Pinpoint the cell where the given text exists, returning its (X, Y) midpoint coordinate. 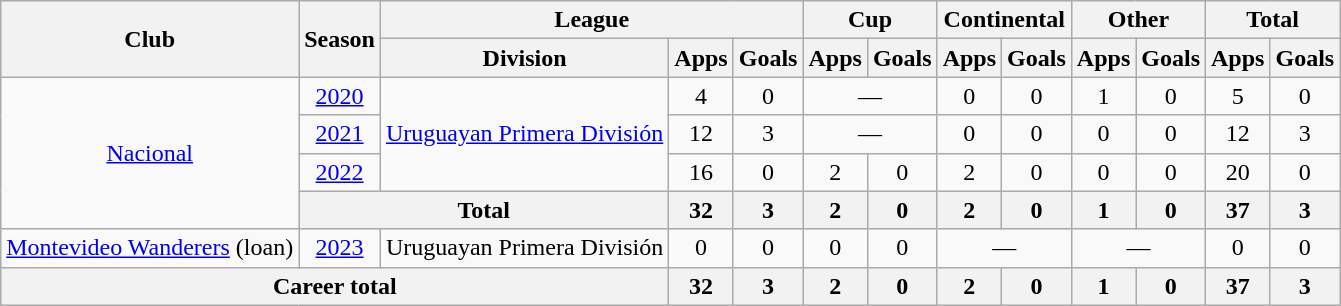
Division (524, 58)
2023 (340, 248)
Cup (870, 20)
Career total (335, 286)
League (592, 20)
Nacional (150, 153)
Club (150, 39)
16 (701, 172)
Continental (1004, 20)
2021 (340, 134)
20 (1238, 172)
Season (340, 39)
2020 (340, 96)
4 (701, 96)
Montevideo Wanderers (loan) (150, 248)
Other (1138, 20)
2022 (340, 172)
5 (1238, 96)
